For the text-containing cell, return its midpoint in [X, Y] coordinate format. 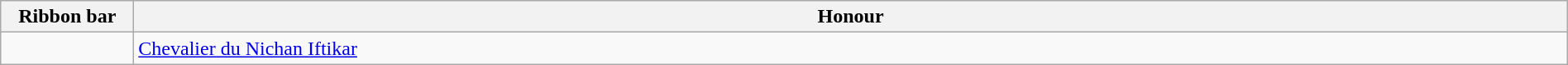
Chevalier du Nichan Iftikar [850, 48]
Ribbon bar [68, 17]
Honour [850, 17]
